Locate the cell with the specified text and output its [x, y] center coordinate. 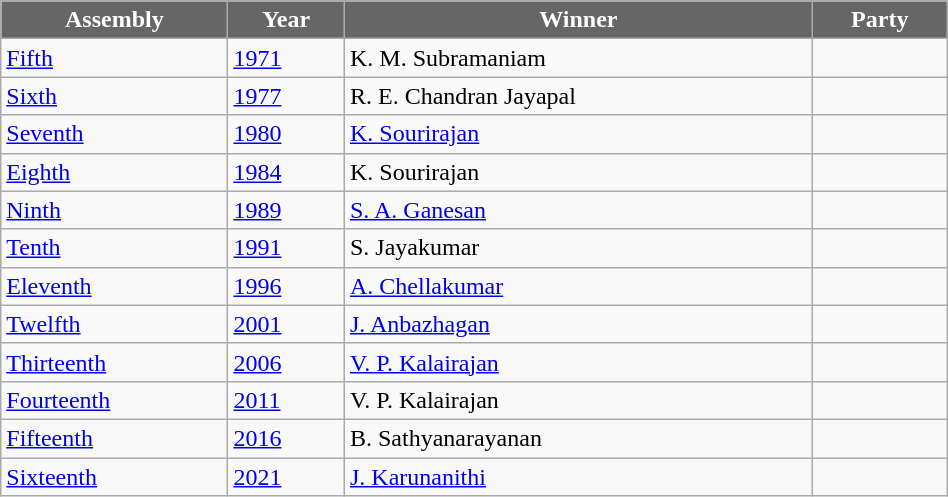
Eighth [114, 172]
1977 [286, 96]
Fifteenth [114, 438]
Seventh [114, 134]
J. Karunanithi [578, 477]
Thirteenth [114, 362]
Assembly [114, 20]
Tenth [114, 248]
J. Anbazhagan [578, 324]
Year [286, 20]
S. Jayakumar [578, 248]
Sixth [114, 96]
Eleventh [114, 286]
B. Sathyanarayanan [578, 438]
1996 [286, 286]
2016 [286, 438]
A. Chellakumar [578, 286]
S. A. Ganesan [578, 210]
Winner [578, 20]
Sixteenth [114, 477]
1991 [286, 248]
Twelfth [114, 324]
1989 [286, 210]
Ninth [114, 210]
2006 [286, 362]
Fifth [114, 58]
2021 [286, 477]
2001 [286, 324]
Party [880, 20]
K. M. Subramaniam [578, 58]
R. E. Chandran Jayapal [578, 96]
1984 [286, 172]
1980 [286, 134]
2011 [286, 400]
1971 [286, 58]
Fourteenth [114, 400]
